Return the [X, Y] coordinate for the center point of the cell that contains the specified text.  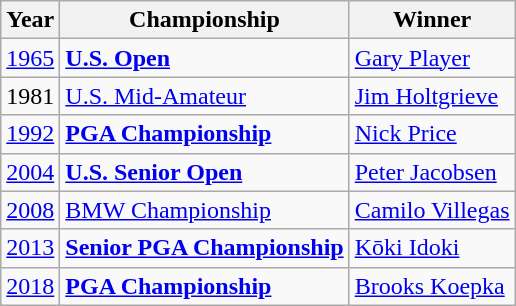
U.S. Open [204, 58]
BMW Championship [204, 210]
Brooks Koepka [432, 286]
2004 [30, 172]
Senior PGA Championship [204, 248]
Camilo Villegas [432, 210]
Winner [432, 20]
1981 [30, 96]
U.S. Senior Open [204, 172]
Nick Price [432, 134]
2013 [30, 248]
1992 [30, 134]
Kōki Idoki [432, 248]
U.S. Mid-Amateur [204, 96]
Peter Jacobsen [432, 172]
Championship [204, 20]
2018 [30, 286]
Year [30, 20]
Gary Player [432, 58]
2008 [30, 210]
1965 [30, 58]
Jim Holtgrieve [432, 96]
